Identify which cell holds the provided text, then report its [X, Y] central coordinate. 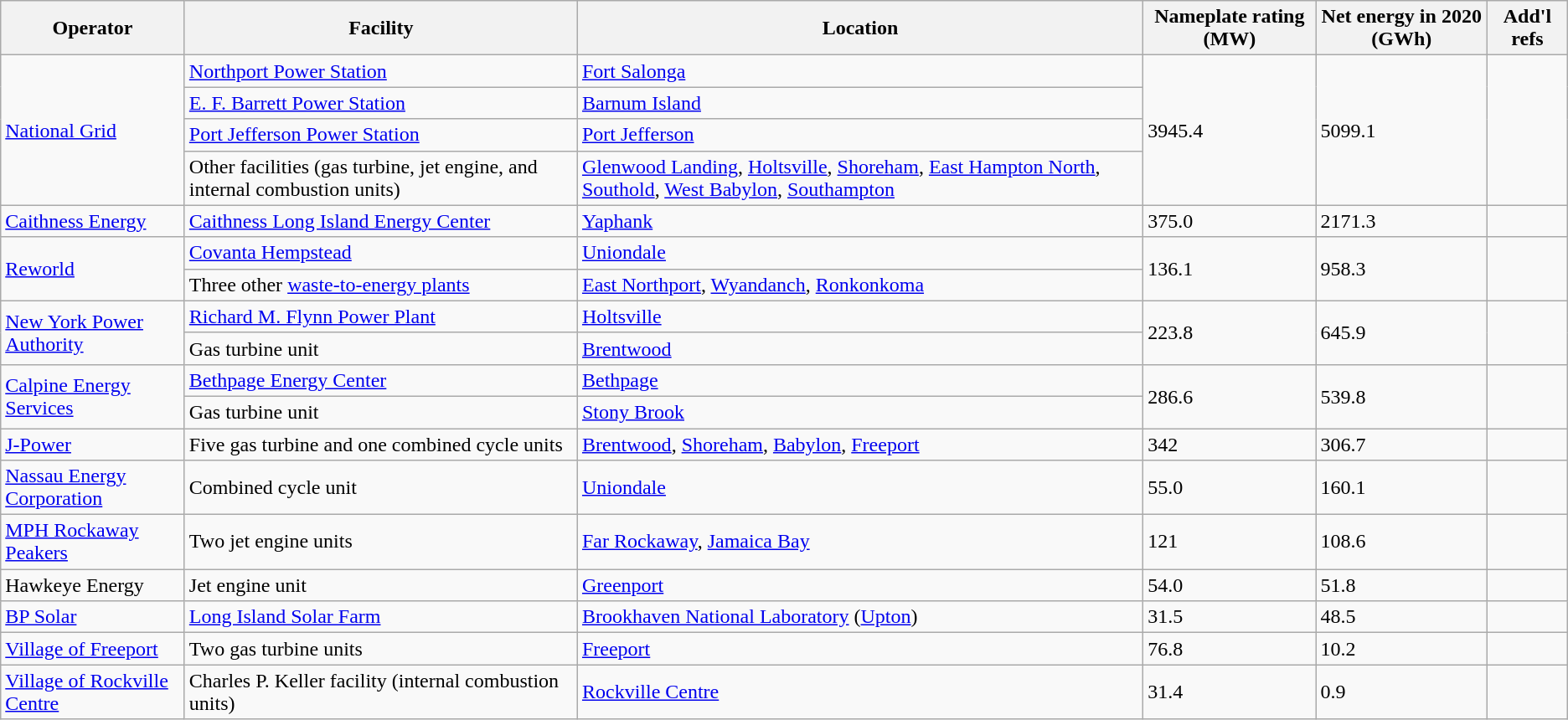
Holtsville [859, 316]
Jet engine unit [380, 585]
National Grid [93, 131]
160.1 [1402, 487]
Two gas turbine units [380, 649]
Reworld [93, 269]
3945.4 [1230, 131]
55.0 [1230, 487]
Two jet engine units [380, 543]
51.8 [1402, 585]
East Northport, Wyandanch, Ronkonkoma [859, 285]
Richard M. Flynn Power Plant [380, 316]
306.7 [1402, 445]
54.0 [1230, 585]
Caithness Long Island Energy Center [380, 221]
Five gas turbine and one combined cycle units [380, 445]
Yaphank [859, 221]
Brentwood, Shoreham, Babylon, Freeport [859, 445]
Calpine Energy Services [93, 396]
48.5 [1402, 617]
0.9 [1402, 692]
Other facilities (gas turbine, jet engine, and internal combustion units) [380, 177]
Hawkeye Energy [93, 585]
Bethpage [859, 380]
Covanta Hempstead [380, 253]
Port Jefferson [859, 135]
Stony Brook [859, 412]
539.8 [1402, 396]
108.6 [1402, 543]
Location [859, 28]
645.9 [1402, 332]
BP Solar [93, 617]
31.5 [1230, 617]
Fort Salonga [859, 71]
286.6 [1230, 396]
958.3 [1402, 269]
5099.1 [1402, 131]
76.8 [1230, 649]
Add'l refs [1528, 28]
Glenwood Landing, Holtsville, Shoreham, East Hampton North, Southold, West Babylon, Southampton [859, 177]
Operator [93, 28]
Freeport [859, 649]
Three other waste-to-energy plants [380, 285]
31.4 [1230, 692]
Long Island Solar Farm [380, 617]
Greenport [859, 585]
Caithness Energy [93, 221]
Port Jefferson Power Station [380, 135]
Bethpage Energy Center [380, 380]
Barnum Island [859, 103]
Facility [380, 28]
Brentwood [859, 348]
2171.3 [1402, 221]
Nassau Energy Corporation [93, 487]
136.1 [1230, 269]
Rockville Centre [859, 692]
Northport Power Station [380, 71]
Village of Rockville Centre [93, 692]
10.2 [1402, 649]
MPH Rockaway Peakers [93, 543]
223.8 [1230, 332]
342 [1230, 445]
Charles P. Keller facility (internal combustion units) [380, 692]
Combined cycle unit [380, 487]
121 [1230, 543]
New York Power Authority [93, 332]
J-Power [93, 445]
Nameplate rating (MW) [1230, 28]
E. F. Barrett Power Station [380, 103]
Village of Freeport [93, 649]
375.0 [1230, 221]
Net energy in 2020 (GWh) [1402, 28]
Far Rockaway, Jamaica Bay [859, 543]
Brookhaven National Laboratory (Upton) [859, 617]
